Determine the [x, y] coordinate at the center of the cell enclosing the given text.  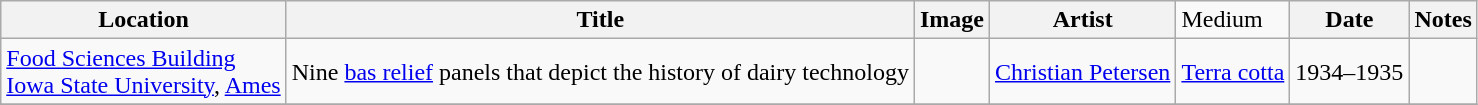
Artist [1082, 20]
Christian Petersen [1082, 72]
Terra cotta [1233, 72]
Nine bas relief panels that depict the history of dairy technology [600, 72]
Notes [1443, 20]
Image [952, 20]
Location [144, 20]
Title [600, 20]
Date [1350, 20]
Medium [1233, 20]
1934–1935 [1350, 72]
Food Sciences BuildingIowa State University, Ames [144, 72]
